From the cell containing the given text, extract its center point as [X, Y] coordinate. 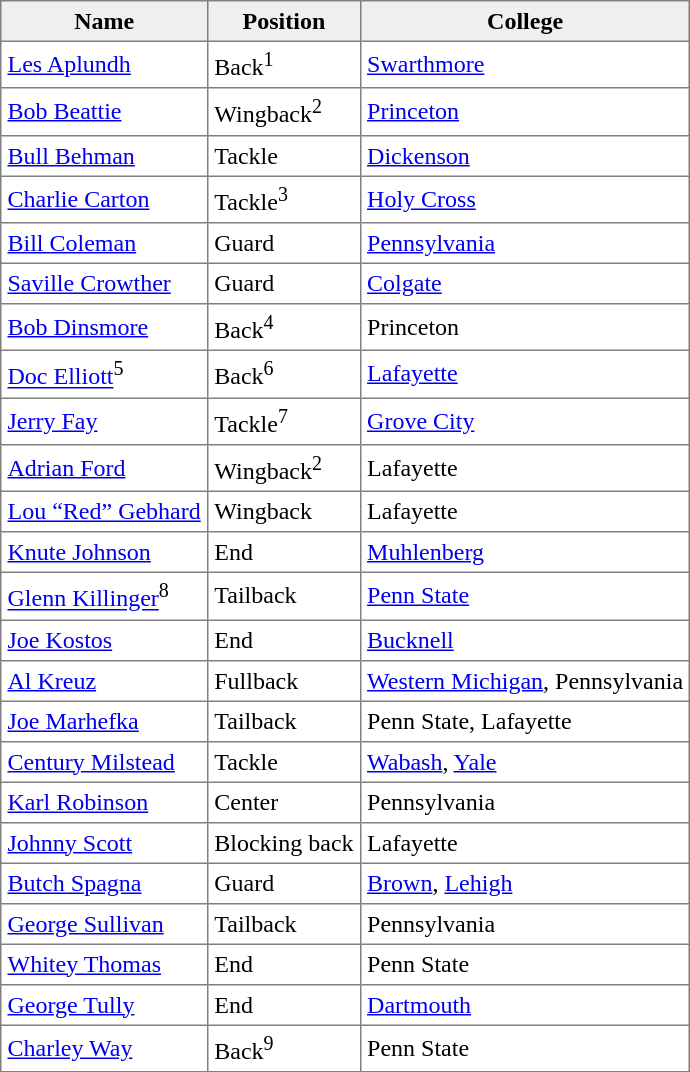
Brown, Lehigh [525, 883]
Name [104, 21]
Joe Kostos [104, 640]
Bob Dinsmore [104, 328]
Back9 [284, 1048]
Dickenson [525, 155]
Tackle7 [284, 422]
Bob Beattie [104, 112]
Adrian Ford [104, 468]
Lou “Red” Gebhard [104, 512]
Whitey Thomas [104, 964]
Johnny Scott [104, 842]
Fullback [284, 680]
Wabash, Yale [525, 761]
Century Milstead [104, 761]
Glenn Killinger8 [104, 596]
Western Michigan, Pennsylvania [525, 680]
Charlie Carton [104, 200]
Back1 [284, 64]
Wingback [284, 512]
Jerry Fay [104, 422]
Tackle3 [284, 200]
Knute Johnson [104, 552]
Blocking back [284, 842]
Back4 [284, 328]
College [525, 21]
Grove City [525, 422]
Muhlenberg [525, 552]
George Sullivan [104, 923]
George Tully [104, 1004]
Al Kreuz [104, 680]
Bucknell [525, 640]
Charley Way [104, 1048]
Penn State, Lafayette [525, 721]
Dartmouth [525, 1004]
Colgate [525, 283]
Back6 [284, 374]
Center [284, 802]
Les Aplundh [104, 64]
Position [284, 21]
Bull Behman [104, 155]
Karl Robinson [104, 802]
Holy Cross [525, 200]
Bill Coleman [104, 243]
Butch Spagna [104, 883]
Swarthmore [525, 64]
Doc Elliott5 [104, 374]
Joe Marhefka [104, 721]
Saville Crowther [104, 283]
